Pinpoint the cell where the given text exists, returning its (X, Y) midpoint coordinate. 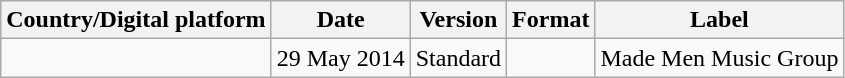
29 May 2014 (340, 58)
Version (458, 20)
Label (720, 20)
Country/Digital platform (136, 20)
Date (340, 20)
Standard (458, 58)
Made Men Music Group (720, 58)
Format (551, 20)
